For the text-containing cell, return its midpoint in [X, Y] coordinate format. 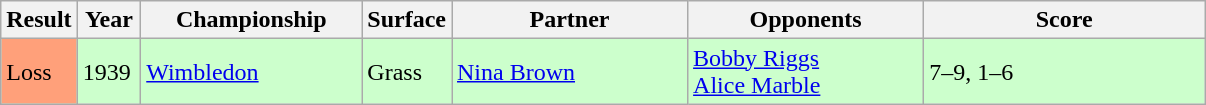
1939 [109, 72]
Wimbledon [252, 72]
Surface [407, 20]
Year [109, 20]
7–9, 1–6 [1064, 72]
Score [1064, 20]
Partner [570, 20]
Championship [252, 20]
Grass [407, 72]
Opponents [806, 20]
Result [39, 20]
Loss [39, 72]
Nina Brown [570, 72]
Bobby Riggs Alice Marble [806, 72]
